Return (x, y) of the center of cell containing provided text 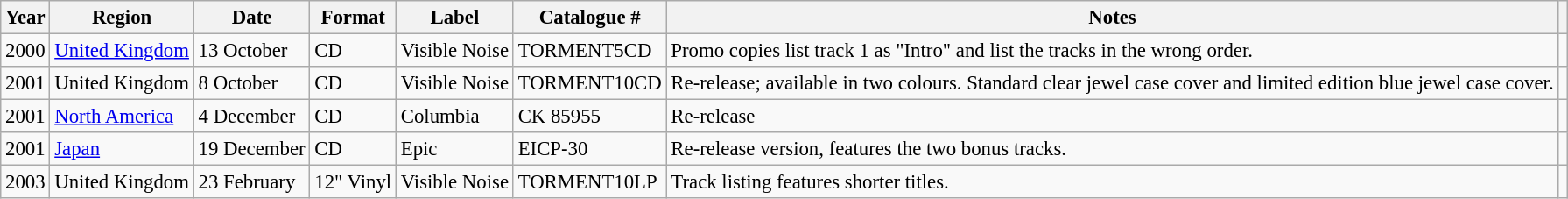
Japan (122, 149)
Re-release version, features the two bonus tracks. (1112, 149)
CK 85955 (590, 117)
TORMENT10LP (590, 182)
North America (122, 117)
23 February (252, 182)
2000 (25, 51)
19 December (252, 149)
Re-release (1112, 117)
8 October (252, 83)
Label (454, 18)
Promo copies list track 1 as "Intro" and list the tracks in the wrong order. (1112, 51)
4 December (252, 117)
Re-release; available in two colours. Standard clear jewel case cover and limited edition blue jewel case cover. (1112, 83)
Columbia (454, 117)
TORMENT10CD (590, 83)
12" Vinyl (353, 182)
Track listing features shorter titles. (1112, 182)
TORMENT5CD (590, 51)
EICP-30 (590, 149)
Epic (454, 149)
Region (122, 18)
Catalogue # (590, 18)
Format (353, 18)
Notes (1112, 18)
13 October (252, 51)
Year (25, 18)
Date (252, 18)
2003 (25, 182)
